Return the [x, y] coordinate for the center point of the cell that contains the specified text.  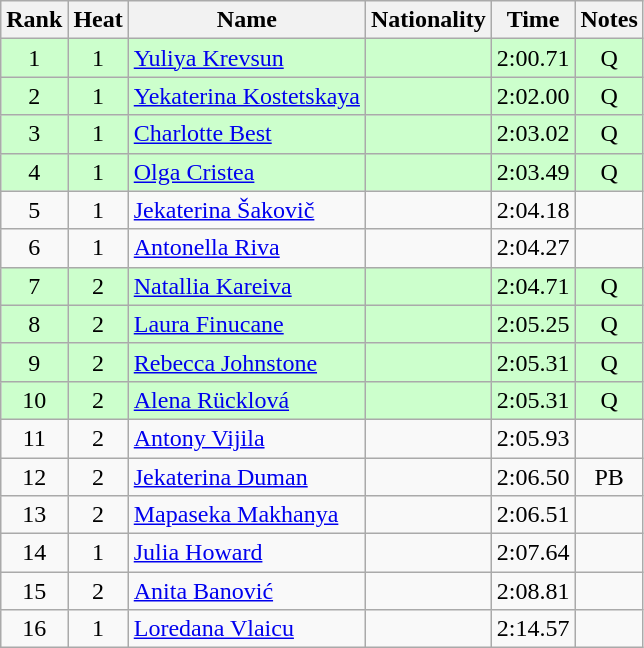
2:06.51 [533, 515]
7 [34, 286]
Jekaterina Duman [246, 477]
Heat [98, 20]
2:04.71 [533, 286]
Laura Finucane [246, 324]
3 [34, 134]
5 [34, 210]
Time [533, 20]
12 [34, 477]
Antonella Riva [246, 248]
Olga Cristea [246, 172]
2:07.64 [533, 553]
4 [34, 172]
2:05.25 [533, 324]
Yekaterina Kostetskaya [246, 96]
Alena Rücklová [246, 400]
10 [34, 400]
2:04.18 [533, 210]
2:03.02 [533, 134]
2:08.81 [533, 591]
Rebecca Johnstone [246, 362]
6 [34, 248]
Rank [34, 20]
15 [34, 591]
Julia Howard [246, 553]
Mapaseka Makhanya [246, 515]
11 [34, 438]
Charlotte Best [246, 134]
14 [34, 553]
Jekaterina Šakovič [246, 210]
Antony Vijila [246, 438]
2:00.71 [533, 58]
Nationality [428, 20]
2:06.50 [533, 477]
2:03.49 [533, 172]
Name [246, 20]
Notes [609, 20]
8 [34, 324]
2:04.27 [533, 248]
Loredana Vlaicu [246, 629]
2:02.00 [533, 96]
13 [34, 515]
2:14.57 [533, 629]
2:05.93 [533, 438]
Yuliya Krevsun [246, 58]
9 [34, 362]
Anita Banović [246, 591]
16 [34, 629]
PB [609, 477]
Natallia Kareiva [246, 286]
